Find where the given text appears and provide that cell's center as [x, y] coordinate. 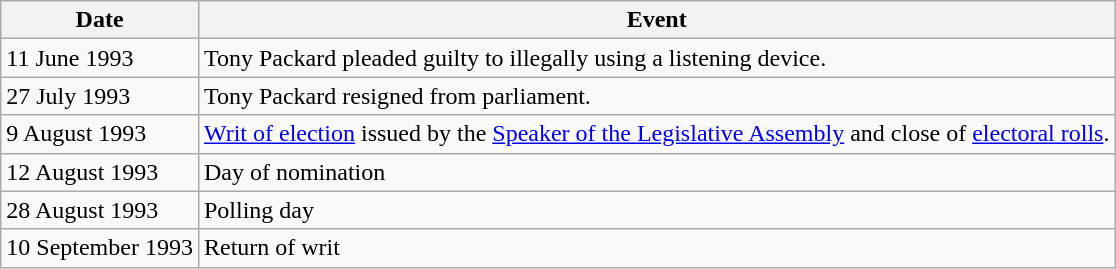
Day of nomination [656, 172]
Writ of election issued by the Speaker of the Legislative Assembly and close of electoral rolls. [656, 134]
Tony Packard pleaded guilty to illegally using a listening device. [656, 58]
11 June 1993 [100, 58]
28 August 1993 [100, 210]
Tony Packard resigned from parliament. [656, 96]
9 August 1993 [100, 134]
10 September 1993 [100, 248]
27 July 1993 [100, 96]
Event [656, 20]
Polling day [656, 210]
Return of writ [656, 248]
12 August 1993 [100, 172]
Date [100, 20]
